Scan for the cell matching the given text and deliver its (x, y) coordinate at center. 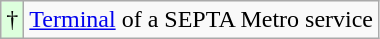
Terminal of a SEPTA Metro service (202, 20)
† (12, 20)
